Search for the cell housing the specified text and yield its (x, y) center coordinate. 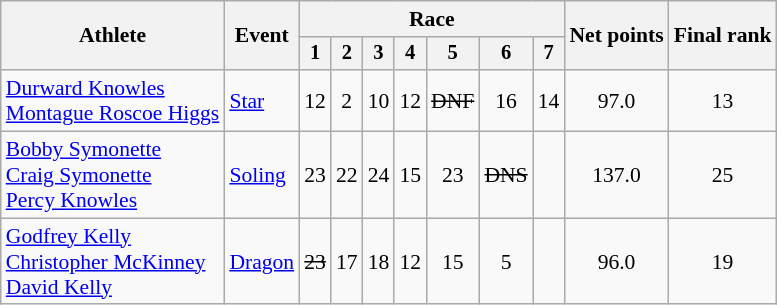
1 (315, 54)
4 (410, 54)
96.0 (616, 262)
17 (347, 262)
Star (262, 100)
Durward KnowlesMontague Roscoe Higgs (113, 100)
Dragon (262, 262)
Soling (262, 176)
Net points (616, 36)
24 (379, 176)
19 (723, 262)
Athlete (113, 36)
25 (723, 176)
Race (432, 19)
13 (723, 100)
Final rank (723, 36)
16 (506, 100)
10 (379, 100)
DNS (506, 176)
22 (347, 176)
Event (262, 36)
Godfrey KellyChristopher McKinneyDavid Kelly (113, 262)
7 (549, 54)
18 (379, 262)
3 (379, 54)
14 (549, 100)
6 (506, 54)
Bobby SymonetteCraig SymonettePercy Knowles (113, 176)
DNF (452, 100)
97.0 (616, 100)
137.0 (616, 176)
